Extract the (X, Y) coordinate from the center of the cell holding the provided text.  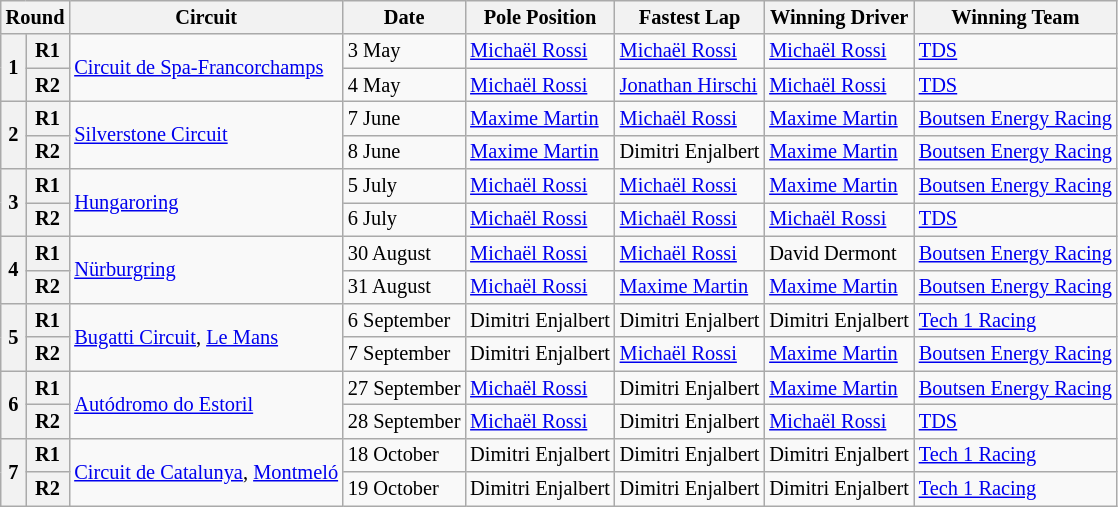
Silverstone Circuit (206, 134)
7 June (404, 118)
Autódromo do Estoril (206, 404)
Jonathan Hirschi (690, 85)
7 (14, 472)
6 July (404, 219)
Date (404, 17)
4 May (404, 85)
5 (14, 336)
Circuit de Catalunya, Montmeló (206, 472)
31 August (404, 287)
Pole Position (540, 17)
4 (14, 270)
7 September (404, 354)
5 July (404, 186)
8 June (404, 152)
28 September (404, 421)
Fastest Lap (690, 17)
Winning Team (1016, 17)
Circuit de Spa-Francorchamps (206, 68)
19 October (404, 489)
30 August (404, 253)
6 September (404, 320)
2 (14, 134)
3 (14, 202)
6 (14, 404)
3 May (404, 51)
1 (14, 68)
Winning Driver (839, 17)
Circuit (206, 17)
Hungaroring (206, 202)
David Dermont (839, 253)
Nürburgring (206, 270)
18 October (404, 455)
Round (36, 17)
27 September (404, 388)
Bugatti Circuit, Le Mans (206, 336)
